Provide the [x, y] coordinate of the cell's center where the given text is located.  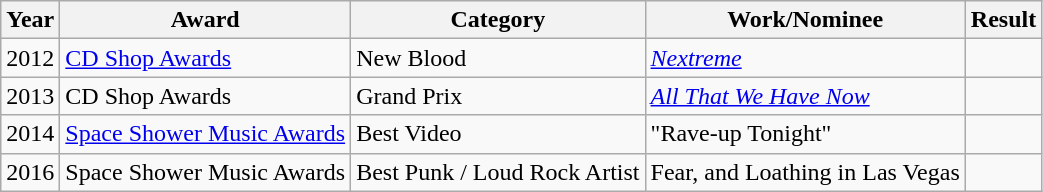
All That We Have Now [805, 96]
Result [1003, 20]
Category [498, 20]
2013 [30, 96]
Best Video [498, 134]
Fear, and Loathing in Las Vegas [805, 172]
"Rave-up Tonight" [805, 134]
New Blood [498, 58]
2016 [30, 172]
2012 [30, 58]
2014 [30, 134]
Work/Nominee [805, 20]
Grand Prix [498, 96]
Best Punk / Loud Rock Artist [498, 172]
Nextreme [805, 58]
Award [206, 20]
Year [30, 20]
